Return [x, y] of the center of cell containing provided text 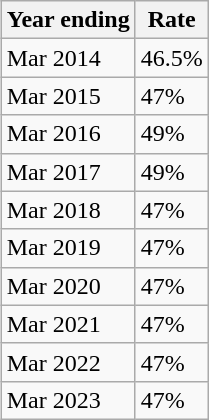
Rate [172, 20]
Mar 2022 [68, 362]
Mar 2023 [68, 400]
Mar 2021 [68, 324]
Mar 2020 [68, 286]
Mar 2015 [68, 96]
Year ending [68, 20]
Mar 2016 [68, 134]
46.5% [172, 58]
Mar 2019 [68, 248]
Mar 2017 [68, 172]
Mar 2014 [68, 58]
Mar 2018 [68, 210]
